Extract the (x, y) coordinate from the center of the cell holding the provided text.  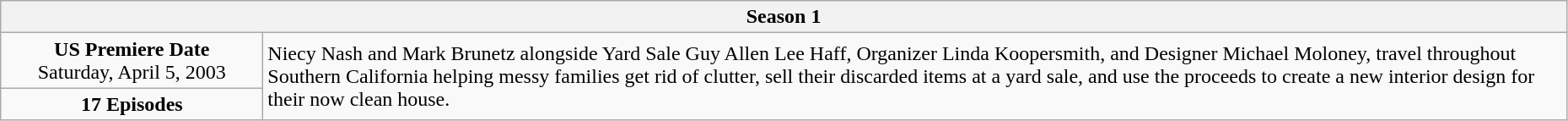
17 Episodes (132, 104)
US Premiere DateSaturday, April 5, 2003 (132, 61)
Season 1 (784, 17)
